Scan for the cell matching the given text and deliver its [x, y] coordinate at center. 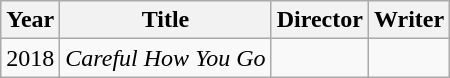
2018 [30, 58]
Director [320, 20]
Title [166, 20]
Year [30, 20]
Careful How You Go [166, 58]
Writer [408, 20]
